Output the (X, Y) coordinate of the center of the cell containing the given text.  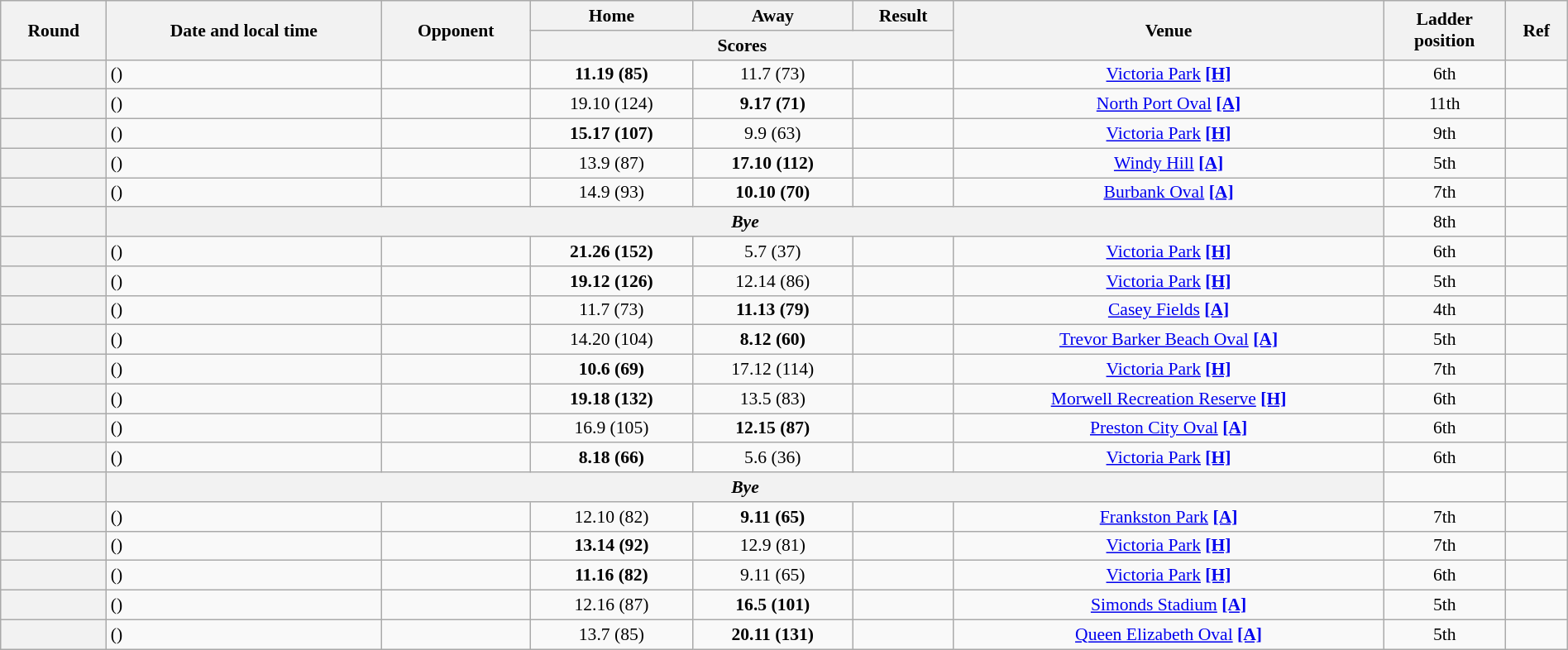
13.7 (85) (612, 634)
Morwell Recreation Reserve [H] (1169, 399)
Result (903, 16)
17.12 (114) (772, 370)
16.5 (101) (772, 605)
Round (54, 30)
15.17 (107) (612, 134)
10.6 (69) (612, 370)
8.12 (60) (772, 340)
North Port Oval [A] (1169, 104)
19.12 (126) (612, 281)
21.26 (152) (612, 251)
13.9 (87) (612, 163)
Scores (743, 45)
Opponent (457, 30)
12.15 (87) (772, 428)
Away (772, 16)
Preston City Oval [A] (1169, 428)
Home (612, 16)
Frankston Park [A] (1169, 517)
12.16 (87) (612, 605)
Casey Fields [A] (1169, 310)
Date and local time (244, 30)
Windy Hill [A] (1169, 163)
11.13 (79) (772, 310)
4th (1444, 310)
Ladderposition (1444, 30)
17.10 (112) (772, 163)
12.10 (82) (612, 517)
11.19 (85) (612, 74)
Simonds Stadium [A] (1169, 605)
19.18 (132) (612, 399)
19.10 (124) (612, 104)
13.14 (92) (612, 546)
11.16 (82) (612, 576)
20.11 (131) (772, 634)
Trevor Barker Beach Oval [A] (1169, 340)
8.18 (66) (612, 458)
8th (1444, 222)
14.9 (93) (612, 193)
9.17 (71) (772, 104)
Burbank Oval [A] (1169, 193)
14.20 (104) (612, 340)
13.5 (83) (772, 399)
10.10 (70) (772, 193)
5.7 (37) (772, 251)
11th (1444, 104)
9th (1444, 134)
16.9 (105) (612, 428)
12.14 (86) (772, 281)
Ref (1537, 30)
Queen Elizabeth Oval [A] (1169, 634)
12.9 (81) (772, 546)
9.9 (63) (772, 134)
5.6 (36) (772, 458)
Venue (1169, 30)
